From the cell containing the given text, extract its center point as (x, y) coordinate. 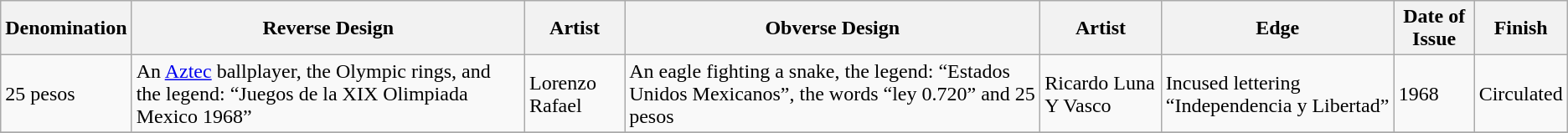
Lorenzo Rafael (575, 94)
Denomination (66, 28)
1968 (1434, 94)
Ricardo Luna Y Vasco (1101, 94)
Incused lettering “Independencia y Libertad” (1277, 94)
An eagle fighting a snake, the legend: “Estados Unidos Mexicanos”, the words “ley 0.720” and 25 pesos (833, 94)
Edge (1277, 28)
Reverse Design (328, 28)
Obverse Design (833, 28)
Circulated (1521, 94)
25 pesos (66, 94)
An Aztec ballplayer, the Olympic rings, and the legend: “Juegos de la XIX Olimpiada Mexico 1968” (328, 94)
Finish (1521, 28)
Date of Issue (1434, 28)
